Pinpoint the cell where the given text exists, returning its (x, y) midpoint coordinate. 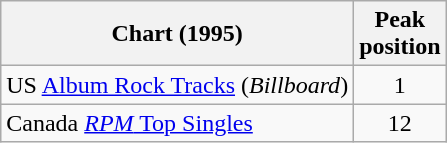
Canada RPM Top Singles (178, 123)
Peakposition (400, 34)
US Album Rock Tracks (Billboard) (178, 85)
Chart (1995) (178, 34)
1 (400, 85)
12 (400, 123)
